Provide the (x, y) coordinate of the cell's center where the given text is located.  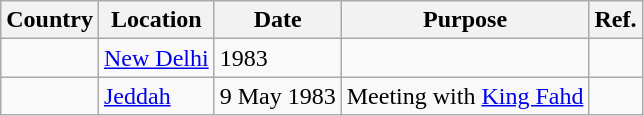
Meeting with King Fahd (465, 96)
Date (278, 20)
Location (156, 20)
New Delhi (156, 58)
9 May 1983 (278, 96)
Ref. (616, 20)
Jeddah (156, 96)
1983 (278, 58)
Country (50, 20)
Purpose (465, 20)
